Return (X, Y) of the center of cell containing provided text 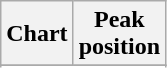
Peakposition (119, 34)
Chart (37, 34)
